Identify which cell holds the provided text, then report its (x, y) central coordinate. 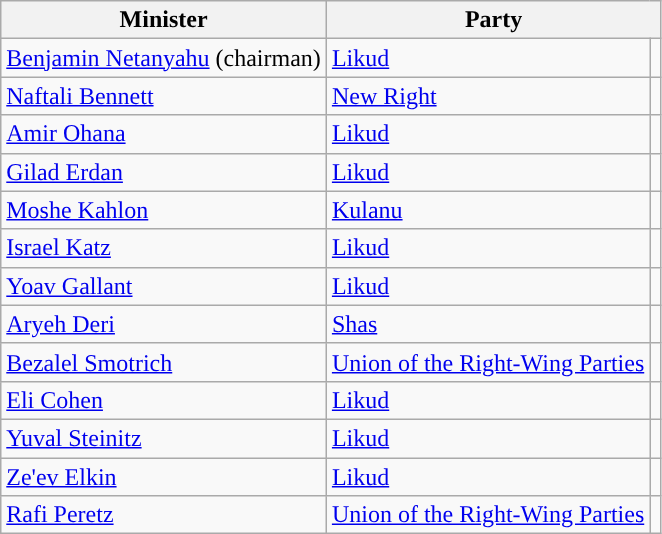
Naftali Bennett (164, 96)
Benjamin Netanyahu (chairman) (164, 58)
Yoav Gallant (164, 286)
Gilad Erdan (164, 172)
Moshe Kahlon (164, 210)
Amir Ohana (164, 134)
Israel Katz (164, 248)
Aryeh Deri (164, 324)
Ze'ev Elkin (164, 477)
Eli Cohen (164, 400)
Yuval Steinitz (164, 438)
Rafi Peretz (164, 515)
New Right (488, 96)
Party (493, 20)
Kulanu (488, 210)
Shas (488, 324)
Bezalel Smotrich (164, 362)
Minister (164, 20)
